Locate the cell with the specified text and output its (X, Y) center coordinate. 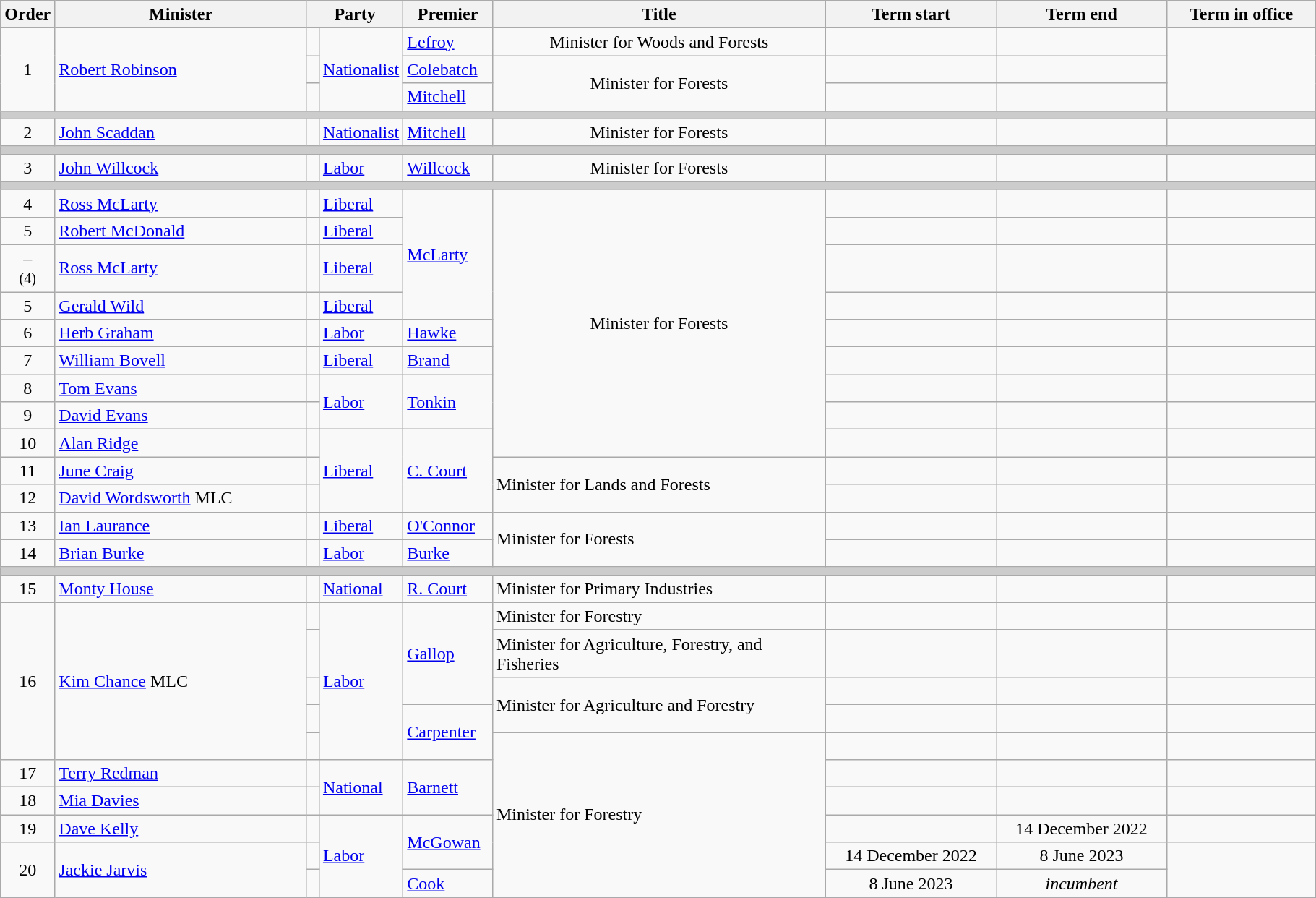
John Scaddan (181, 132)
Tonkin (448, 402)
Party (354, 14)
16 (27, 681)
14 (27, 553)
Tom Evans (181, 388)
Hawke (448, 333)
Term start (911, 14)
1 (27, 69)
–(4) (27, 268)
Robert Robinson (181, 69)
Ian Laurance (181, 526)
David Wordsworth MLC (181, 498)
Barnett (448, 787)
Term end (1081, 14)
20 (27, 870)
C. Court (448, 471)
R. Court (448, 589)
18 (27, 801)
6 (27, 333)
17 (27, 774)
Brand (448, 361)
19 (27, 829)
15 (27, 589)
John Willcock (181, 168)
9 (27, 416)
Robert McDonald (181, 231)
Burke (448, 553)
12 (27, 498)
8 (27, 388)
Terry Redman (181, 774)
June Craig (181, 471)
Jackie Jarvis (181, 870)
Minister for Agriculture, Forestry, and Fisheries (659, 654)
Gallop (448, 654)
McGowan (448, 842)
Carpenter (448, 732)
3 (27, 168)
Dave Kelly (181, 829)
7 (27, 361)
Willcock (448, 168)
Colebatch (448, 69)
Cook (448, 884)
Minister for Woods and Forests (659, 42)
incumbent (1081, 884)
Minister for Primary Industries (659, 589)
Gerald Wild (181, 306)
Herb Graham (181, 333)
Premier (448, 14)
Mia Davies (181, 801)
McLarty (448, 255)
11 (27, 471)
13 (27, 526)
O'Connor (448, 526)
Alan Ridge (181, 443)
Minister for Agriculture and Forestry (659, 704)
David Evans (181, 416)
William Bovell (181, 361)
10 (27, 443)
Minister for Lands and Forests (659, 484)
2 (27, 132)
Order (27, 14)
Term in office (1242, 14)
4 (27, 203)
Monty House (181, 589)
Brian Burke (181, 553)
Minister (181, 14)
Title (659, 14)
Kim Chance MLC (181, 681)
Lefroy (448, 42)
